Provide the (X, Y) coordinate of the cell's center where the given text is located.  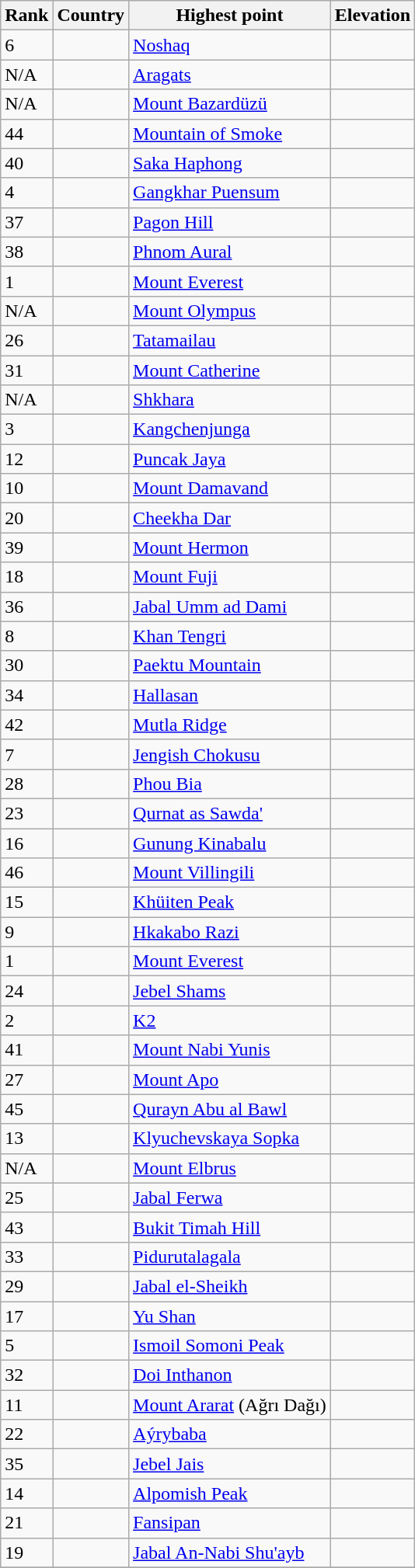
Shkhara (230, 400)
Pidurutalagala (230, 1257)
Aýrybaba (230, 1434)
Tatamailau (230, 340)
Gangkhar Puensum (230, 193)
Jabal el-Sheikh (230, 1286)
34 (26, 695)
Rank (26, 16)
46 (26, 873)
23 (26, 813)
Puncak Jaya (230, 459)
Jebel Shams (230, 991)
Qurnat as Sawda' (230, 813)
Cheekha Dar (230, 518)
Kangchenjunga (230, 429)
Doi Inthanon (230, 1375)
24 (26, 991)
Qurayn Abu al Bawl (230, 1109)
Mount Hermon (230, 548)
11 (26, 1405)
35 (26, 1464)
Ismoil Somoni Peak (230, 1346)
38 (26, 252)
Hkakabo Razi (230, 932)
42 (26, 725)
Mount Bazardüzü (230, 104)
29 (26, 1286)
Phou Bia (230, 784)
7 (26, 754)
36 (26, 607)
Mountain of Smoke (230, 134)
19 (26, 1552)
Mount Villingili (230, 873)
Noshaq (230, 45)
Yu Shan (230, 1316)
Mount Apo (230, 1080)
Khan Tengri (230, 636)
5 (26, 1346)
Hallasan (230, 695)
17 (26, 1316)
Aragats (230, 75)
39 (26, 548)
Mutla Ridge (230, 725)
Mount Damavand (230, 488)
26 (26, 340)
41 (26, 1050)
Pagon Hill (230, 222)
Phnom Aural (230, 252)
Jebel Jais (230, 1464)
18 (26, 577)
14 (26, 1493)
37 (26, 222)
Country (91, 16)
Mount Nabi Yunis (230, 1050)
Bukit Timah Hill (230, 1227)
28 (26, 784)
Highest point (230, 16)
Khüiten Peak (230, 902)
Elevation (372, 16)
Jengish Chokusu (230, 754)
Mount Ararat (Ağrı Dağı) (230, 1405)
15 (26, 902)
6 (26, 45)
Saka Haphong (230, 163)
27 (26, 1080)
K2 (230, 1020)
10 (26, 488)
8 (26, 636)
30 (26, 666)
44 (26, 134)
3 (26, 429)
Gunung Kinabalu (230, 843)
Klyuchevskaya Sopka (230, 1139)
Jabal Ferwa (230, 1198)
16 (26, 843)
2 (26, 1020)
Mount Fuji (230, 577)
22 (26, 1434)
4 (26, 193)
25 (26, 1198)
12 (26, 459)
43 (26, 1227)
45 (26, 1109)
31 (26, 370)
40 (26, 163)
32 (26, 1375)
9 (26, 932)
21 (26, 1523)
13 (26, 1139)
Fansipan (230, 1523)
Alpomish Peak (230, 1493)
Mount Elbrus (230, 1168)
Paektu Mountain (230, 666)
33 (26, 1257)
Jabal An-Nabi Shu'ayb (230, 1552)
Mount Catherine (230, 370)
Jabal Umm ad Dami (230, 607)
20 (26, 518)
Mount Olympus (230, 311)
